Output the [x, y] coordinate of the center of the cell containing the given text.  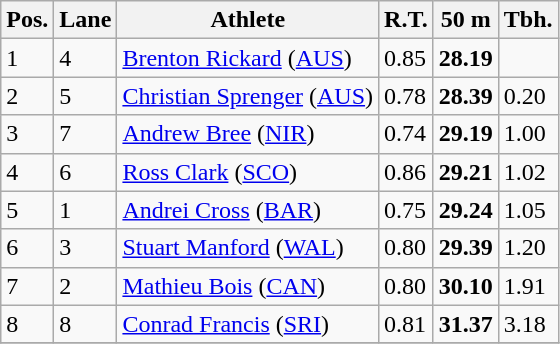
28.39 [466, 96]
28.19 [466, 58]
Conrad Francis (SRI) [248, 324]
1.00 [528, 134]
Tbh. [528, 20]
1.02 [528, 172]
Ross Clark (SCO) [248, 172]
30.10 [466, 286]
Andrei Cross (BAR) [248, 210]
R.T. [406, 20]
Stuart Manford (WAL) [248, 248]
Mathieu Bois (CAN) [248, 286]
0.86 [406, 172]
0.81 [406, 324]
0.75 [406, 210]
29.21 [466, 172]
31.37 [466, 324]
Lane [86, 20]
Brenton Rickard (AUS) [248, 58]
29.39 [466, 248]
3.18 [528, 324]
29.19 [466, 134]
29.24 [466, 210]
0.78 [406, 96]
0.74 [406, 134]
Andrew Bree (NIR) [248, 134]
50 m [466, 20]
0.85 [406, 58]
Pos. [28, 20]
1.20 [528, 248]
1.05 [528, 210]
Christian Sprenger (AUS) [248, 96]
Athlete [248, 20]
0.20 [528, 96]
1.91 [528, 286]
